Pinpoint the cell where the given text exists, returning its (x, y) midpoint coordinate. 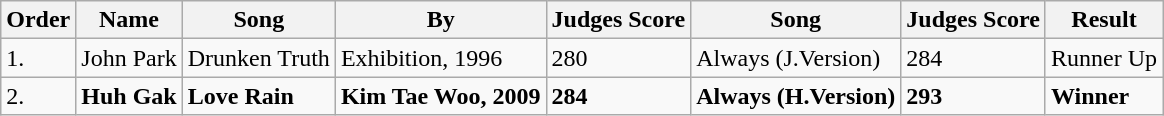
Huh Gak (129, 96)
Runner Up (1104, 58)
Kim Tae Woo, 2009 (440, 96)
Order (38, 20)
2. (38, 96)
Love Rain (258, 96)
Winner (1104, 96)
Name (129, 20)
Always (H.Version) (796, 96)
Result (1104, 20)
1. (38, 58)
Exhibition, 1996 (440, 58)
293 (974, 96)
John Park (129, 58)
Always (J.Version) (796, 58)
280 (618, 58)
By (440, 20)
Drunken Truth (258, 58)
